Search for the cell housing the specified text and yield its (x, y) center coordinate. 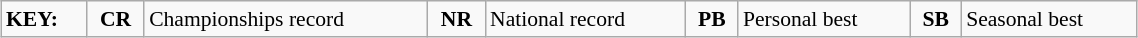
Seasonal best (1049, 19)
Personal best (824, 19)
Championships record (286, 19)
National record (586, 19)
CR (116, 19)
SB (936, 19)
NR (456, 19)
PB (712, 19)
KEY: (44, 19)
